Find where the given text appears and provide that cell's center as [x, y] coordinate. 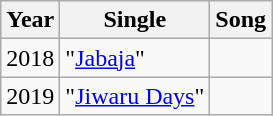
2019 [30, 96]
Song [241, 20]
"Jiwaru Days" [135, 96]
"Jabaja" [135, 58]
2018 [30, 58]
Year [30, 20]
Single [135, 20]
